Return the (x, y) coordinate for the center point of the cell that contains the specified text.  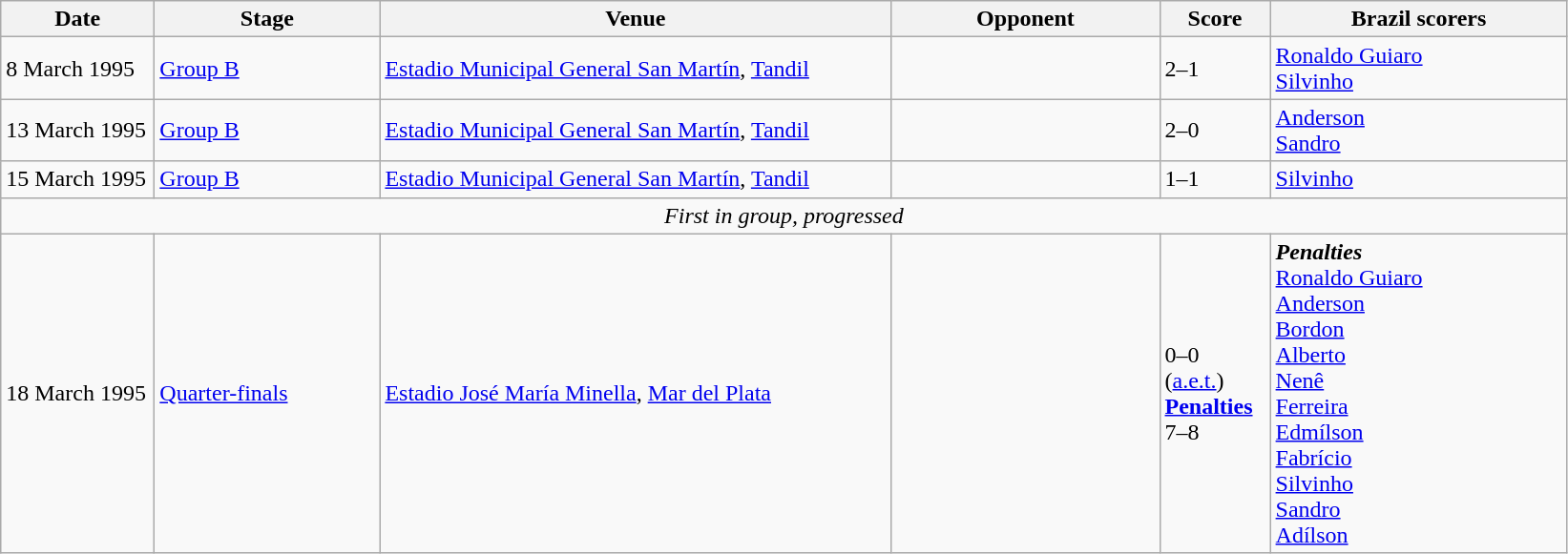
PenaltiesRonaldo Guiaro Anderson Bordon Alberto Nenê Ferreira Edmílson Fabrício Silvinho Sandro Adílson (1418, 393)
Score (1215, 19)
13 March 1995 (78, 130)
2–1 (1215, 69)
Brazil scorers (1418, 19)
Estadio José María Minella, Mar del Plata (636, 393)
First in group, progressed (784, 215)
Date (78, 19)
Silvinho (1418, 179)
Quarter-finals (267, 393)
Opponent (1025, 19)
0–0 (a.e.t.) Penalties 7–8 (1215, 393)
Venue (636, 19)
18 March 1995 (78, 393)
Anderson Sandro (1418, 130)
Ronaldo Guiaro Silvinho (1418, 69)
Stage (267, 19)
2–0 (1215, 130)
1–1 (1215, 179)
15 March 1995 (78, 179)
8 March 1995 (78, 69)
